Find where the given text appears and provide that cell's center as [X, Y] coordinate. 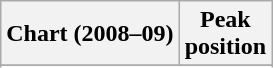
Peakposition [225, 34]
Chart (2008–09) [90, 34]
